From the cell containing the given text, extract its center point as [x, y] coordinate. 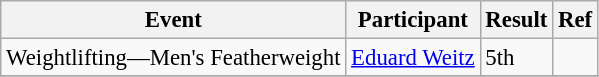
Participant [413, 20]
Result [516, 20]
5th [516, 58]
Event [174, 20]
Eduard Weitz [413, 58]
Weightlifting—Men's Featherweight [174, 58]
Ref [576, 20]
